Output the (X, Y) coordinate of the center of the cell containing the given text.  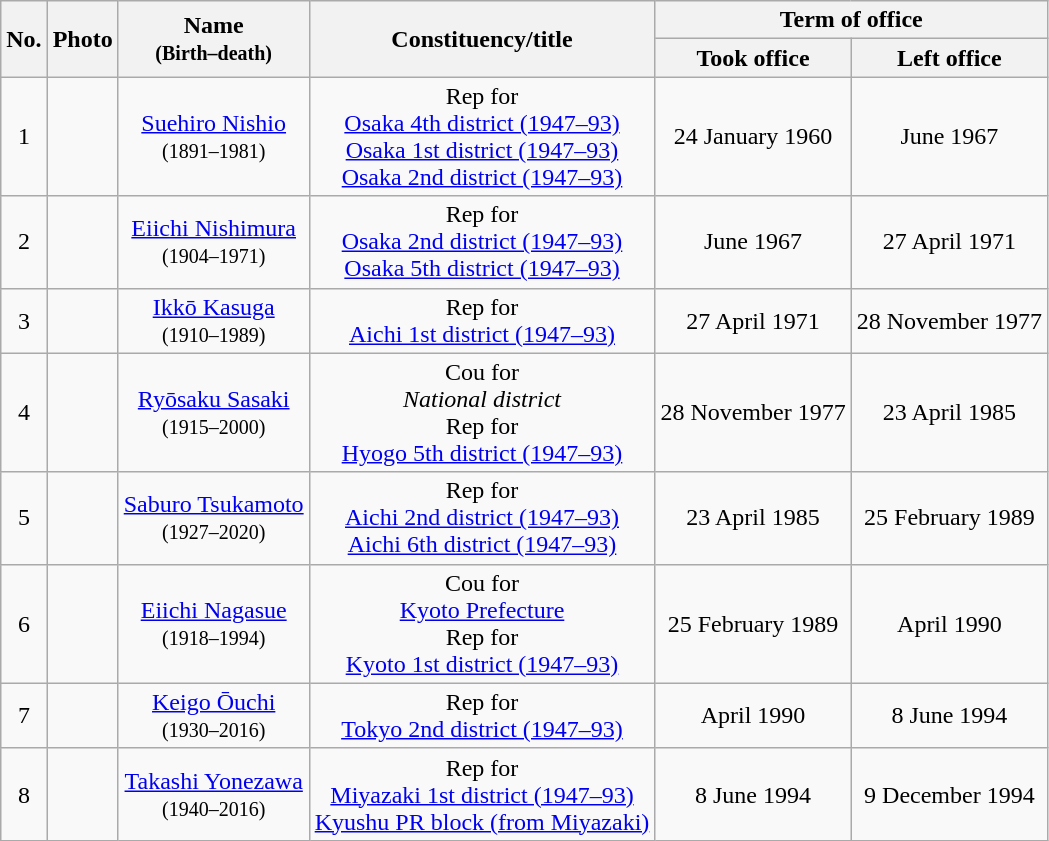
7 (24, 716)
Left office (949, 58)
Rep forMiyazaki 1st district (1947–93)Kyushu PR block (from Miyazaki) (482, 794)
1 (24, 136)
8 (24, 794)
No. (24, 39)
Rep forAichi 2nd district (1947–93)Aichi 6th district (1947–93) (482, 518)
2 (24, 242)
Rep forOsaka 4th district (1947–93)Osaka 1st district (1947–93)Osaka 2nd district (1947–93) (482, 136)
Suehiro Nishio(1891–1981) (214, 136)
4 (24, 412)
24 January 1960 (753, 136)
Term of office (852, 20)
Rep forOsaka 2nd district (1947–93)Osaka 5th district (1947–93) (482, 242)
Rep forTokyo 2nd district (1947–93) (482, 716)
6 (24, 624)
Ryōsaku Sasaki(1915–2000) (214, 412)
5 (24, 518)
Rep forAichi 1st district (1947–93) (482, 320)
9 December 1994 (949, 794)
Photo (82, 39)
Saburo Tsukamoto(1927–2020) (214, 518)
Ikkō Kasuga(1910–1989) (214, 320)
3 (24, 320)
Eiichi Nagasue(1918–1994) (214, 624)
Keigo Ōuchi(1930–2016) (214, 716)
Cou forKyoto PrefectureRep forKyoto 1st district (1947–93) (482, 624)
Eiichi Nishimura(1904–1971) (214, 242)
Constituency/title (482, 39)
Cou forNational districtRep forHyogo 5th district (1947–93) (482, 412)
Name(Birth–death) (214, 39)
Takashi Yonezawa(1940–2016) (214, 794)
Took office (753, 58)
